From the cell containing the given text, extract its center point as (x, y) coordinate. 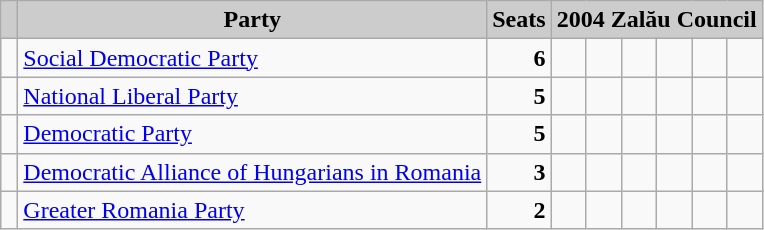
Democratic Alliance of Hungarians in Romania (252, 172)
3 (519, 172)
2004 Zalău Council (656, 20)
Democratic Party (252, 134)
Party (252, 20)
National Liberal Party (252, 96)
2 (519, 210)
6 (519, 58)
Social Democratic Party (252, 58)
Seats (519, 20)
Greater Romania Party (252, 210)
